Output the (x, y) coordinate of the center of the cell containing the given text.  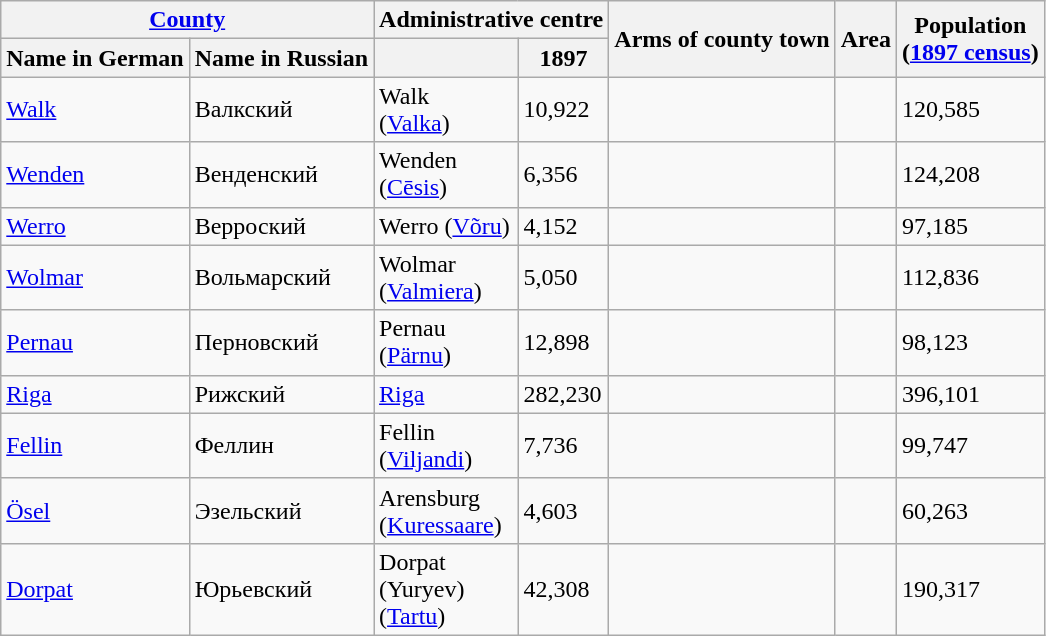
Fellin (95, 446)
98,123 (970, 342)
Arms of county town (722, 39)
4,152 (564, 226)
97,185 (970, 226)
124,208 (970, 174)
396,101 (970, 394)
10,922 (564, 110)
County (188, 20)
190,317 (970, 589)
Wenden(Cēsis) (446, 174)
7,736 (564, 446)
Walk(Valka) (446, 110)
120,585 (970, 110)
Arensburg(Kuressaare) (446, 510)
42,308 (564, 589)
Name in Russian (281, 58)
Wolmar (95, 278)
5,050 (564, 278)
Werro (95, 226)
Перновский (281, 342)
Name in German (95, 58)
Dorpat(Yuryev)(Tartu) (446, 589)
Area (866, 39)
Population(1897 census) (970, 39)
Werro (Võru) (446, 226)
Fellin(Viljandi) (446, 446)
Wolmar(Valmiera) (446, 278)
Эзельский (281, 510)
60,263 (970, 510)
Рижский (281, 394)
282,230 (564, 394)
4,603 (564, 510)
Administrative centre (492, 20)
Венденский (281, 174)
Верроский (281, 226)
Ösel (95, 510)
Walk (95, 110)
112,836 (970, 278)
Pernau (95, 342)
12,898 (564, 342)
Феллин (281, 446)
Pernau(Pärnu) (446, 342)
Wenden (95, 174)
Валкский (281, 110)
99,747 (970, 446)
Dorpat (95, 589)
1897 (564, 58)
Вольмарский (281, 278)
Юрьевский (281, 589)
6,356 (564, 174)
